Capture the cell that displays the provided text and extract its (X, Y) central coordinate. 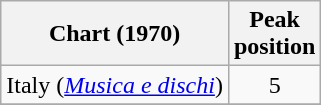
Peakposition (274, 34)
Chart (1970) (115, 34)
Italy (Musica e dischi) (115, 85)
5 (274, 85)
